Extract the [X, Y] coordinate from the center of the cell holding the provided text.  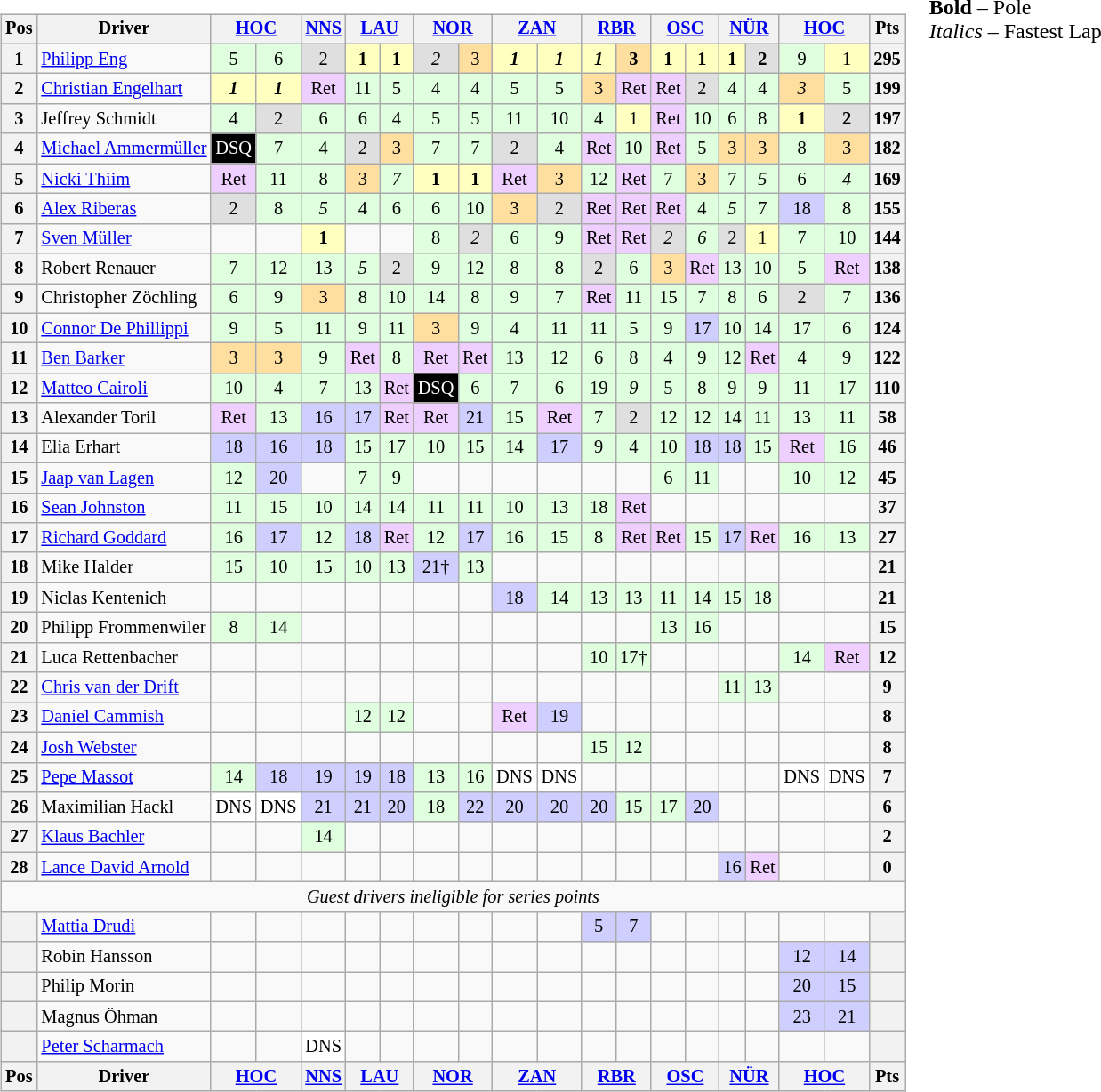
Mike Halder [124, 567]
17† [633, 657]
Matteo Cairoli [124, 389]
24 [19, 747]
136 [887, 299]
45 [887, 478]
Alex Riberas [124, 209]
Jeffrey Schmidt [124, 119]
199 [887, 89]
110 [887, 389]
Alexander Toril [124, 418]
197 [887, 119]
138 [887, 269]
Pepe Massot [124, 777]
Christian Engelhart [124, 89]
Robin Hansson [124, 957]
Niclas Kentenich [124, 598]
25 [19, 777]
Michael Ammermüller [124, 149]
Lance David Arnold [124, 867]
37 [887, 508]
Christopher Zöchling [124, 299]
295 [887, 59]
Nicki Thiim [124, 179]
Philip Morin [124, 987]
26 [19, 807]
Peter Scharmach [124, 1047]
58 [887, 418]
Philipp Frommenwiler [124, 628]
Sean Johnston [124, 508]
Klaus Bachler [124, 837]
Sven Müller [124, 238]
46 [887, 448]
Maximilian Hackl [124, 807]
Luca Rettenbacher [124, 657]
Chris van der Drift [124, 687]
144 [887, 238]
21† [436, 567]
124 [887, 328]
Ben Barker [124, 358]
Richard Goddard [124, 538]
0 [887, 867]
122 [887, 358]
Robert Renauer [124, 269]
Magnus Öhman [124, 1016]
Josh Webster [124, 747]
Philipp Eng [124, 59]
28 [19, 867]
155 [887, 209]
Elia Erhart [124, 448]
182 [887, 149]
169 [887, 179]
Jaap van Lagen [124, 478]
Mattia Drudi [124, 927]
Daniel Cammish [124, 718]
Guest drivers ineligible for series points [453, 897]
Connor De Phillippi [124, 328]
